Determine the [X, Y] coordinate at the center of the cell enclosing the given text.  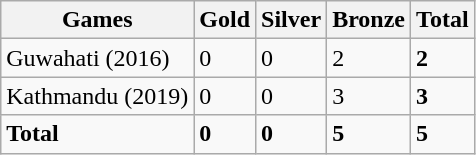
Guwahati (2016) [98, 58]
Silver [292, 20]
Bronze [369, 20]
Kathmandu (2019) [98, 96]
Gold [225, 20]
Games [98, 20]
